Provide the [X, Y] coordinate of the cell's center where the given text is located.  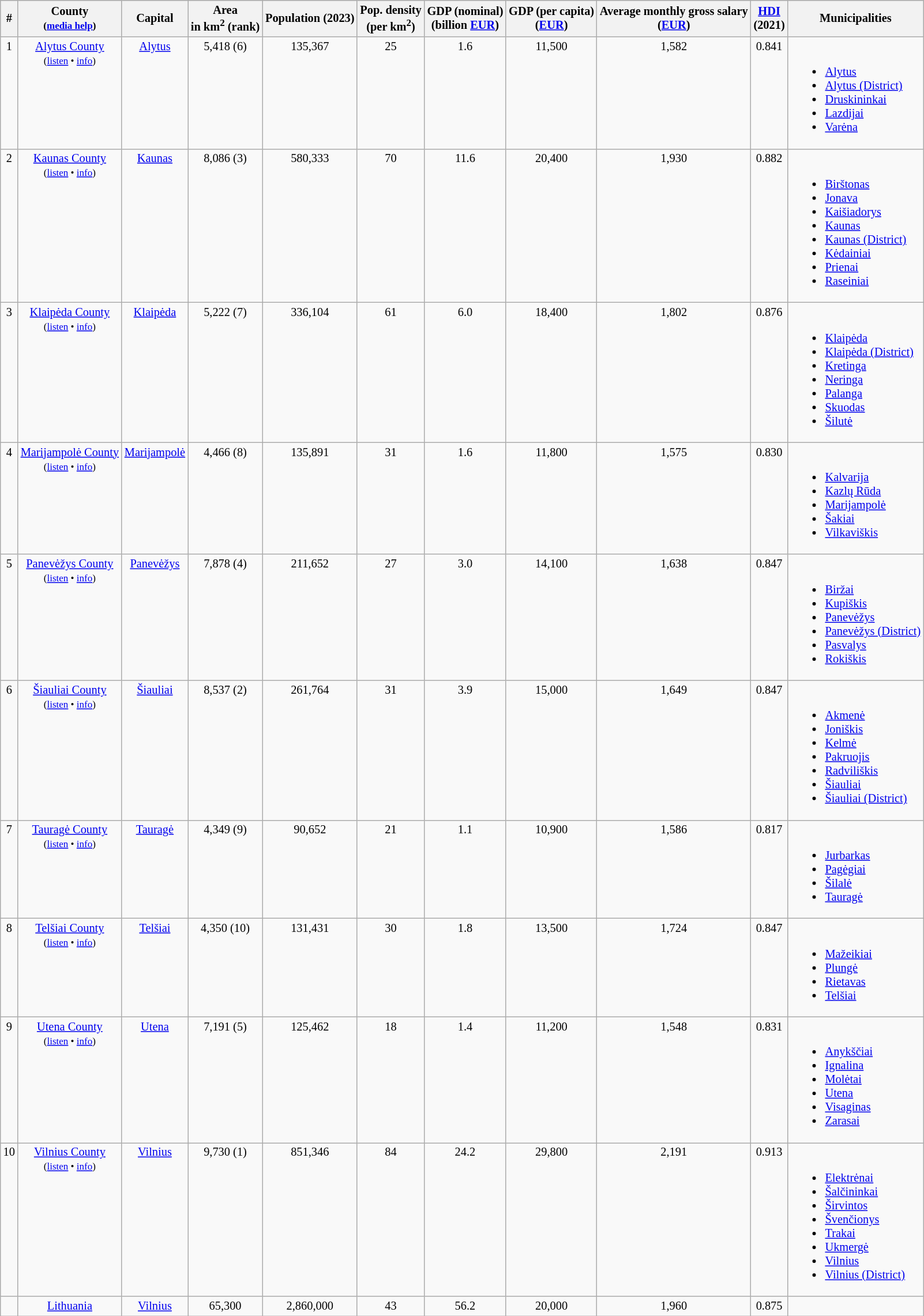
1,802 [674, 372]
30 [390, 967]
AnykščiaiIgnalinaMolėtaiUtenaVisaginasZarasai [856, 1080]
1.4 [465, 1080]
0.876 [769, 372]
6.0 [465, 372]
61 [390, 372]
AlytusAlytus (District)DruskininkaiLazdijaiVarėna [856, 92]
10,900 [551, 869]
ElektrėnaiŠalčininkaiŠirvintosŠvenčionysTrakaiUkmergėVilniusVilnius (District) [856, 1219]
Telšiai County(listen • info) [70, 967]
1,548 [674, 1080]
125,462 [310, 1080]
Šiauliai [155, 750]
0.882 [769, 225]
Panevėžys County(listen • info) [70, 617]
1,930 [674, 225]
Pop. density(per km2) [390, 18]
7,878 (4) [225, 617]
County(media help) [70, 18]
56.2 [465, 1306]
GDP (per capita)(EUR) [551, 18]
21 [390, 869]
29,800 [551, 1219]
135,891 [310, 498]
11,800 [551, 498]
1,582 [674, 92]
8,537 (2) [225, 750]
27 [390, 617]
7,191 (5) [225, 1080]
# [9, 18]
261,764 [310, 750]
Kaunas [155, 225]
BiržaiKupiškisPanevėžysPanevėžys (District)PasvalysRokiškis [856, 617]
0.817 [769, 869]
1.1 [465, 869]
Klaipėda County(listen • info) [70, 372]
9,730 (1) [225, 1219]
580,333 [310, 225]
20,000 [551, 1306]
1,960 [674, 1306]
18 [390, 1080]
0.841 [769, 92]
BirštonasJonavaKaišiadorysKaunasKaunas (District)KėdainiaiPrienaiRaseiniai [856, 225]
Marijampolė [155, 498]
KlaipėdaKlaipėda (District)KretingaNeringaPalangaSkuodasŠilutė [856, 372]
2,191 [674, 1219]
Areain km2 (rank) [225, 18]
11.6 [465, 225]
25 [390, 92]
20,400 [551, 225]
3 [9, 372]
11,500 [551, 92]
8 [9, 967]
0.913 [769, 1219]
0.875 [769, 1306]
70 [390, 225]
5 [9, 617]
3.0 [465, 617]
Marijampolė County(listen • info) [70, 498]
13,500 [551, 967]
Alytus County(listen • info) [70, 92]
131,431 [310, 967]
GDP (nominal)(billion EUR) [465, 18]
211,652 [310, 617]
84 [390, 1219]
4,350 (10) [225, 967]
KalvarijaKazlų RūdaMarijampolėŠakiaiVilkaviškis [856, 498]
1,724 [674, 967]
8,086 (3) [225, 225]
1,638 [674, 617]
0.831 [769, 1080]
135,367 [310, 92]
18,400 [551, 372]
Average monthly gross salary(EUR) [674, 18]
2,860,000 [310, 1306]
6 [9, 750]
AkmenėJoniškisKelmėPakruojisRadviliškisŠiauliaiŠiauliai (District) [856, 750]
9 [9, 1080]
24.2 [465, 1219]
Kaunas County(listen • info) [70, 225]
43 [390, 1306]
10 [9, 1219]
336,104 [310, 372]
5,222 (7) [225, 372]
1.8 [465, 967]
1,649 [674, 750]
1,575 [674, 498]
65,300 [225, 1306]
HDI(2021) [769, 18]
Vilnius County(listen • info) [70, 1219]
JurbarkasPagėgiaiŠilalėTauragė [856, 869]
Lithuania [70, 1306]
Municipalities [856, 18]
1 [9, 92]
Panevėžys [155, 617]
Tauragė [155, 869]
0.830 [769, 498]
Telšiai [155, 967]
14,100 [551, 617]
MažeikiaiPlungėRietavasTelšiai [856, 967]
2 [9, 225]
Šiauliai County(listen • info) [70, 750]
Utena [155, 1080]
4 [9, 498]
4,349 (9) [225, 869]
3.9 [465, 750]
1,586 [674, 869]
15,000 [551, 750]
11,200 [551, 1080]
Alytus [155, 92]
5,418 (6) [225, 92]
90,652 [310, 869]
7 [9, 869]
Capital [155, 18]
Population (2023) [310, 18]
851,346 [310, 1219]
4,466 (8) [225, 498]
Utena County(listen • info) [70, 1080]
Klaipėda [155, 372]
Tauragė County(listen • info) [70, 869]
